Provide the (X, Y) coordinate of the cell's center where the given text is located.  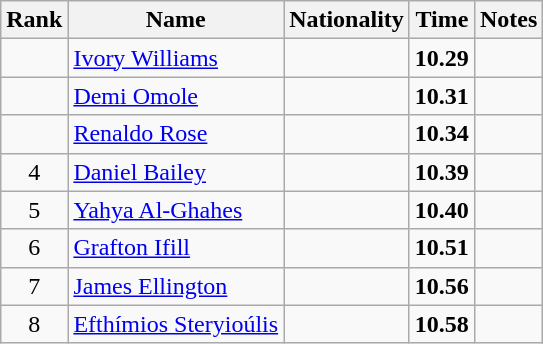
4 (34, 172)
10.58 (442, 324)
10.31 (442, 96)
10.34 (442, 134)
Ivory Williams (176, 58)
Yahya Al-Ghahes (176, 210)
Renaldo Rose (176, 134)
5 (34, 210)
Rank (34, 20)
James Ellington (176, 286)
8 (34, 324)
Efthímios Steryioúlis (176, 324)
7 (34, 286)
6 (34, 248)
Name (176, 20)
Notes (508, 20)
10.56 (442, 286)
Nationality (347, 20)
10.29 (442, 58)
10.39 (442, 172)
Demi Omole (176, 96)
10.40 (442, 210)
Daniel Bailey (176, 172)
10.51 (442, 248)
Grafton Ifill (176, 248)
Time (442, 20)
